Locate the cell with the specified text and output its (x, y) center coordinate. 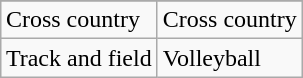
Track and field (78, 58)
Volleyball (230, 58)
